Pinpoint the cell where the given text exists, returning its [x, y] midpoint coordinate. 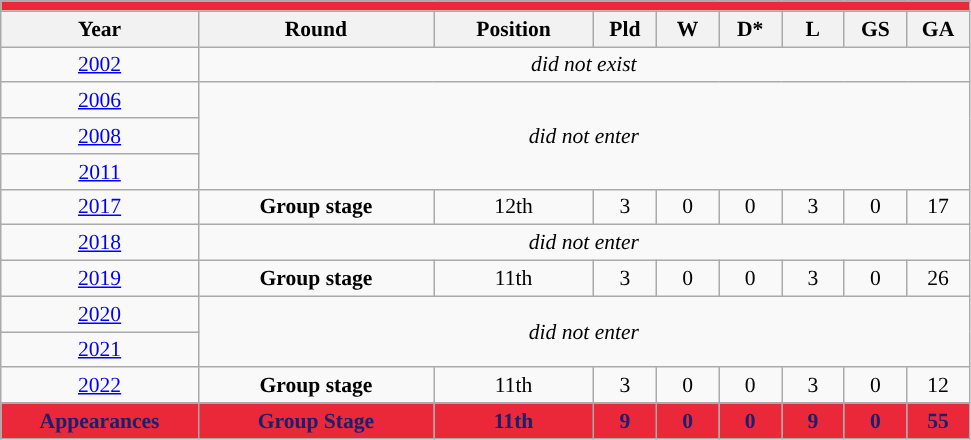
2002 [100, 65]
2021 [100, 350]
2017 [100, 207]
2019 [100, 279]
D* [750, 29]
GS [876, 29]
Position [514, 29]
GA [938, 29]
2008 [100, 136]
W [688, 29]
17 [938, 207]
2022 [100, 386]
2011 [100, 172]
Appearances [100, 421]
Round [316, 29]
Pld [626, 29]
did not exist [584, 65]
55 [938, 421]
Group Stage [316, 421]
2006 [100, 101]
L [814, 29]
12th [514, 207]
12 [938, 386]
Year [100, 29]
26 [938, 279]
2020 [100, 314]
2018 [100, 243]
